Detect which cell encompasses the target text, then output its (x, y) center coordinate. 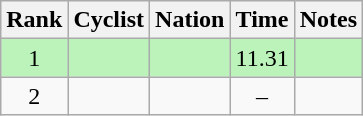
1 (34, 58)
Nation (190, 20)
– (262, 96)
2 (34, 96)
Notes (328, 20)
Cyclist (109, 20)
Rank (34, 20)
Time (262, 20)
11.31 (262, 58)
